Pinpoint the cell where the given text exists, returning its (X, Y) midpoint coordinate. 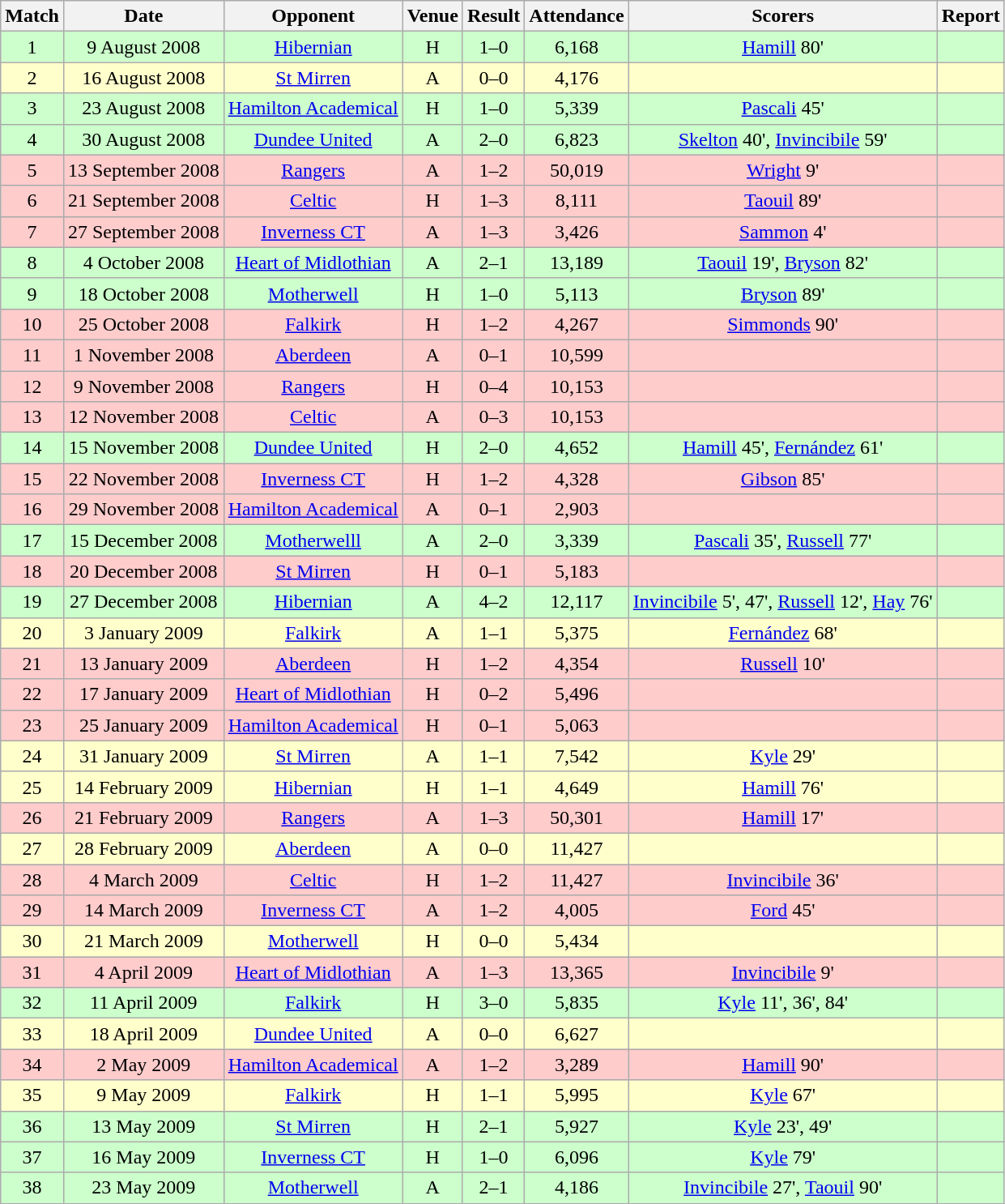
1 (32, 47)
9 November 2008 (143, 386)
34 (32, 1065)
27 September 2008 (143, 232)
16 August 2008 (143, 78)
21 September 2008 (143, 201)
3 January 2009 (143, 633)
5,496 (577, 694)
16 (32, 510)
29 (32, 911)
13,365 (577, 972)
4,176 (577, 78)
6,627 (577, 1034)
10,599 (577, 355)
4,652 (577, 448)
32 (32, 1003)
31 January 2009 (143, 756)
21 February 2009 (143, 818)
5,113 (577, 293)
13 September 2008 (143, 170)
20 December 2008 (143, 571)
35 (32, 1095)
Scorers (782, 16)
24 (32, 756)
27 (32, 848)
Motherwelll (313, 540)
Taouil 89' (782, 201)
Kyle 67' (782, 1095)
33 (32, 1034)
2 (32, 78)
26 (32, 818)
Kyle 23', 49' (782, 1126)
Hamill 45', Fernández 61' (782, 448)
19 (32, 602)
Hamill 17' (782, 818)
Result (493, 16)
13 January 2009 (143, 664)
Hamill 90' (782, 1065)
4,186 (577, 1188)
Gibson 85' (782, 479)
50,301 (577, 818)
14 (32, 448)
28 February 2009 (143, 848)
Attendance (577, 16)
9 August 2008 (143, 47)
15 November 2008 (143, 448)
14 February 2009 (143, 787)
31 (32, 972)
3–0 (493, 1003)
Invincibile 27', Taouil 90' (782, 1188)
17 (32, 540)
5 (32, 170)
4,005 (577, 911)
5,995 (577, 1095)
5,434 (577, 941)
Kyle 29' (782, 756)
6 (32, 201)
Taouil 19', Bryson 82' (782, 263)
0–4 (493, 386)
4–2 (493, 602)
1 November 2008 (143, 355)
Pascali 45' (782, 109)
8,111 (577, 201)
3,426 (577, 232)
30 August 2008 (143, 139)
13 (32, 417)
15 (32, 479)
12 (32, 386)
13,189 (577, 263)
12 November 2008 (143, 417)
4,328 (577, 479)
Pascali 35', Russell 77' (782, 540)
3,339 (577, 540)
5,063 (577, 725)
Sammon 4' (782, 232)
4 (32, 139)
23 (32, 725)
Opponent (313, 16)
5,835 (577, 1003)
Skelton 40', Invincibile 59' (782, 139)
29 November 2008 (143, 510)
4,649 (577, 787)
Invincibile 5', 47', Russell 12', Hay 76' (782, 602)
5,339 (577, 109)
25 January 2009 (143, 725)
15 December 2008 (143, 540)
7 (32, 232)
Invincibile 9' (782, 972)
3 (32, 109)
14 March 2009 (143, 911)
10 (32, 324)
2,903 (577, 510)
22 (32, 694)
18 April 2009 (143, 1034)
37 (32, 1157)
36 (32, 1126)
25 October 2008 (143, 324)
22 November 2008 (143, 479)
9 (32, 293)
0–2 (493, 694)
Russell 10' (782, 664)
18 October 2008 (143, 293)
Venue (432, 16)
4,267 (577, 324)
6,823 (577, 139)
17 January 2009 (143, 694)
5,927 (577, 1126)
5,375 (577, 633)
18 (32, 571)
23 August 2008 (143, 109)
2 May 2009 (143, 1065)
Match (32, 16)
28 (32, 879)
Ford 45' (782, 911)
12,117 (577, 602)
4 October 2008 (143, 263)
Kyle 11', 36', 84' (782, 1003)
13 May 2009 (143, 1126)
6,096 (577, 1157)
8 (32, 263)
38 (32, 1188)
0–3 (493, 417)
7,542 (577, 756)
Wright 9' (782, 170)
3,289 (577, 1065)
Simmonds 90' (782, 324)
Bryson 89' (782, 293)
23 May 2009 (143, 1188)
25 (32, 787)
Kyle 79' (782, 1157)
Hamill 76' (782, 787)
Fernández 68' (782, 633)
6,168 (577, 47)
20 (32, 633)
Date (143, 16)
21 March 2009 (143, 941)
9 May 2009 (143, 1095)
Report (970, 16)
5,183 (577, 571)
Invincibile 36' (782, 879)
27 December 2008 (143, 602)
4,354 (577, 664)
Hamill 80' (782, 47)
11 April 2009 (143, 1003)
11 (32, 355)
21 (32, 664)
50,019 (577, 170)
4 March 2009 (143, 879)
30 (32, 941)
16 May 2009 (143, 1157)
4 April 2009 (143, 972)
